Locate the cell with the specified text and output its (x, y) center coordinate. 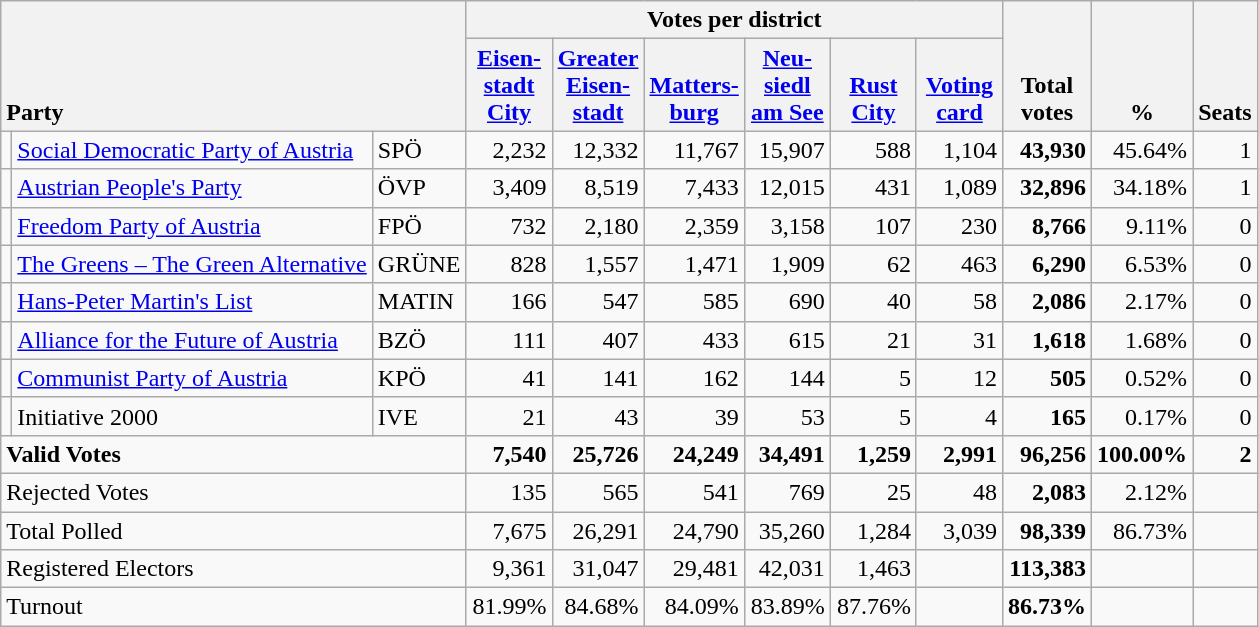
463 (959, 264)
2.17% (1142, 302)
31,047 (598, 569)
25,726 (598, 454)
1,104 (959, 150)
565 (598, 492)
Social Democratic Party of Austria (192, 150)
2 (1225, 454)
The Greens – The Green Alternative (192, 264)
1,259 (873, 454)
Communist Party of Austria (192, 378)
2,991 (959, 454)
Party (234, 66)
IVE (419, 416)
585 (694, 302)
% (1142, 66)
1,909 (787, 264)
113,383 (1048, 569)
KPÖ (419, 378)
84.09% (694, 607)
Neu-siedlam See (787, 85)
3,409 (509, 188)
166 (509, 302)
1.68% (1142, 340)
11,767 (694, 150)
34,491 (787, 454)
0.52% (1142, 378)
769 (787, 492)
4 (959, 416)
Total Polled (234, 531)
1,284 (873, 531)
111 (509, 340)
431 (873, 188)
588 (873, 150)
26,291 (598, 531)
1,618 (1048, 340)
2,180 (598, 226)
1,463 (873, 569)
39 (694, 416)
8,519 (598, 188)
SPÖ (419, 150)
7,675 (509, 531)
Votingcard (959, 85)
29,481 (694, 569)
RustCity (873, 85)
15,907 (787, 150)
100.00% (1142, 454)
690 (787, 302)
12,015 (787, 188)
2,086 (1048, 302)
7,540 (509, 454)
2.12% (1142, 492)
41 (509, 378)
34.18% (1142, 188)
Turnout (234, 607)
Eisen-stadtCity (509, 85)
32,896 (1048, 188)
135 (509, 492)
Austrian People's Party (192, 188)
1,471 (694, 264)
3,158 (787, 226)
31 (959, 340)
Votes per district (734, 20)
541 (694, 492)
Registered Electors (234, 569)
53 (787, 416)
40 (873, 302)
Initiative 2000 (192, 416)
ÖVP (419, 188)
6.53% (1142, 264)
Totalvotes (1048, 66)
1,557 (598, 264)
547 (598, 302)
828 (509, 264)
Matters-burg (694, 85)
Hans-Peter Martin's List (192, 302)
43 (598, 416)
83.89% (787, 607)
141 (598, 378)
1,089 (959, 188)
GRÜNE (419, 264)
12,332 (598, 150)
107 (873, 226)
Seats (1225, 66)
35,260 (787, 531)
3,039 (959, 531)
42,031 (787, 569)
98,339 (1048, 531)
24,790 (694, 531)
2,359 (694, 226)
2,232 (509, 150)
81.99% (509, 607)
732 (509, 226)
BZÖ (419, 340)
407 (598, 340)
8,766 (1048, 226)
6,290 (1048, 264)
7,433 (694, 188)
230 (959, 226)
58 (959, 302)
433 (694, 340)
48 (959, 492)
162 (694, 378)
0.17% (1142, 416)
84.68% (598, 607)
Freedom Party of Austria (192, 226)
GreaterEisen-stadt (598, 85)
2,083 (1048, 492)
62 (873, 264)
96,256 (1048, 454)
165 (1048, 416)
505 (1048, 378)
25 (873, 492)
87.76% (873, 607)
FPÖ (419, 226)
12 (959, 378)
24,249 (694, 454)
9.11% (1142, 226)
615 (787, 340)
Rejected Votes (234, 492)
Valid Votes (234, 454)
144 (787, 378)
MATIN (419, 302)
9,361 (509, 569)
45.64% (1142, 150)
Alliance for the Future of Austria (192, 340)
43,930 (1048, 150)
